Find where the given text appears and provide that cell's center as (X, Y) coordinate. 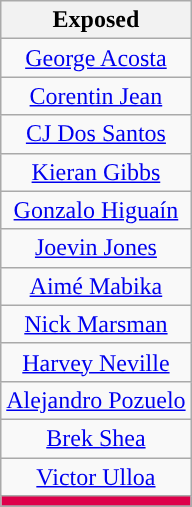
Brek Shea (96, 438)
Joevin Jones (96, 248)
Corentin Jean (96, 96)
Nick Marsman (96, 324)
Kieran Gibbs (96, 172)
Gonzalo Higuaín (96, 210)
Harvey Neville (96, 362)
Victor Ulloa (96, 477)
CJ Dos Santos (96, 134)
Alejandro Pozuelo (96, 400)
George Acosta (96, 58)
Aimé Mabika (96, 286)
Exposed (96, 20)
